Search for the cell housing the specified text and yield its (X, Y) center coordinate. 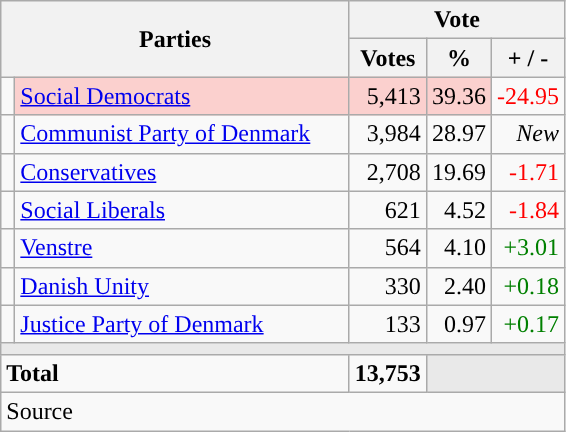
New (528, 134)
39.36 (458, 96)
-1.84 (528, 210)
2,708 (388, 172)
5,413 (388, 96)
Total (176, 373)
19.69 (458, 172)
2.40 (458, 286)
Social Liberals (182, 210)
-1.71 (528, 172)
Source (283, 411)
Conservatives (182, 172)
Parties (176, 39)
Venstre (182, 248)
330 (388, 286)
Social Democrats (182, 96)
Communist Party of Denmark (182, 134)
+0.17 (528, 324)
Vote (456, 20)
0.97 (458, 324)
28.97 (458, 134)
4.10 (458, 248)
-24.95 (528, 96)
Danish Unity (182, 286)
+ / - (528, 58)
Votes (388, 58)
Justice Party of Denmark (182, 324)
+3.01 (528, 248)
+0.18 (528, 286)
3,984 (388, 134)
13,753 (388, 373)
4.52 (458, 210)
133 (388, 324)
564 (388, 248)
% (458, 58)
621 (388, 210)
